Extract the (X, Y) coordinate from the center of the cell holding the provided text.  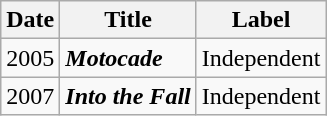
Title (128, 20)
Motocade (128, 58)
Date (30, 20)
2007 (30, 96)
2005 (30, 58)
Into the Fall (128, 96)
Label (261, 20)
